Scan for the cell matching the given text and deliver its [x, y] coordinate at center. 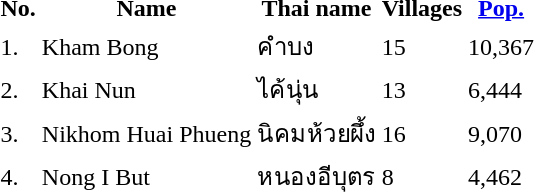
15 [422, 46]
คำบง [317, 46]
16 [422, 133]
นิคมห้วยผึ้ง [317, 133]
ไค้นุ่น [317, 90]
13 [422, 90]
Nikhom Huai Phueng [146, 133]
Kham Bong [146, 46]
Khai Nun [146, 90]
